Scan for the cell matching the given text and deliver its (x, y) coordinate at center. 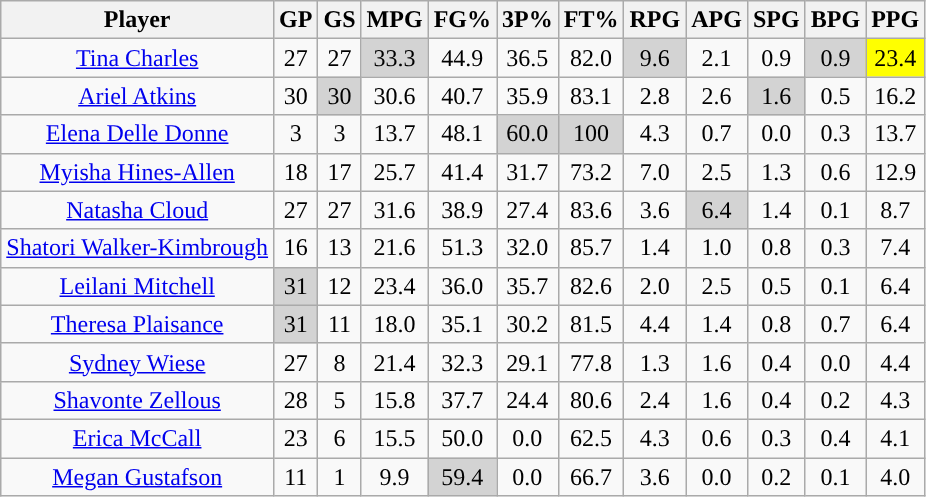
18.0 (394, 324)
100 (591, 134)
35.1 (462, 324)
3P% (527, 20)
4.1 (896, 438)
Theresa Plaisance (138, 324)
32.0 (527, 248)
60.0 (527, 134)
9.6 (655, 58)
GS (340, 20)
62.5 (591, 438)
77.8 (591, 362)
51.3 (462, 248)
28 (296, 400)
24.4 (527, 400)
GP (296, 20)
12 (340, 286)
18 (296, 172)
2.8 (655, 96)
29.1 (527, 362)
81.5 (591, 324)
8.7 (896, 210)
38.9 (462, 210)
27.4 (527, 210)
21.4 (394, 362)
Shatori Walker-Kimbrough (138, 248)
36.0 (462, 286)
12.9 (896, 172)
16 (296, 248)
8 (340, 362)
44.9 (462, 58)
Shavonte Zellous (138, 400)
25.7 (394, 172)
83.6 (591, 210)
9.9 (394, 477)
23 (296, 438)
Leilani Mitchell (138, 286)
15.8 (394, 400)
4.0 (896, 477)
BPG (835, 20)
2.4 (655, 400)
85.7 (591, 248)
21.6 (394, 248)
5 (340, 400)
PPG (896, 20)
16.2 (896, 96)
Player (138, 20)
7.0 (655, 172)
41.4 (462, 172)
1 (340, 477)
36.5 (527, 58)
Erica McCall (138, 438)
APG (717, 20)
Natasha Cloud (138, 210)
50.0 (462, 438)
RPG (655, 20)
35.7 (527, 286)
40.7 (462, 96)
Elena Delle Donne (138, 134)
32.3 (462, 362)
1.0 (717, 248)
73.2 (591, 172)
31.6 (394, 210)
2.6 (717, 96)
31.7 (527, 172)
6 (340, 438)
35.9 (527, 96)
33.3 (394, 58)
MPG (394, 20)
82.6 (591, 286)
17 (340, 172)
37.7 (462, 400)
SPG (776, 20)
Ariel Atkins (138, 96)
59.4 (462, 477)
13 (340, 248)
15.5 (394, 438)
83.1 (591, 96)
80.6 (591, 400)
30.2 (527, 324)
7.4 (896, 248)
Tina Charles (138, 58)
Megan Gustafson (138, 477)
66.7 (591, 477)
82.0 (591, 58)
Myisha Hines-Allen (138, 172)
FG% (462, 20)
2.0 (655, 286)
Sydney Wiese (138, 362)
2.1 (717, 58)
30.6 (394, 96)
48.1 (462, 134)
FT% (591, 20)
